From the cell containing the given text, extract its center point as [x, y] coordinate. 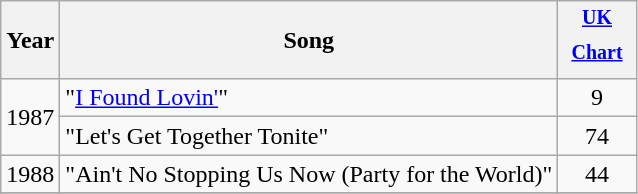
"I Found Lovin'" [309, 98]
"Ain't No Stopping Us Now (Party for the World)" [309, 174]
44 [598, 174]
Year [30, 40]
1988 [30, 174]
9 [598, 98]
Song [309, 40]
74 [598, 136]
"Let's Get Together Tonite" [309, 136]
UK Chart [598, 40]
1987 [30, 117]
